Provide the [x, y] coordinate of the cell's center where the given text is located.  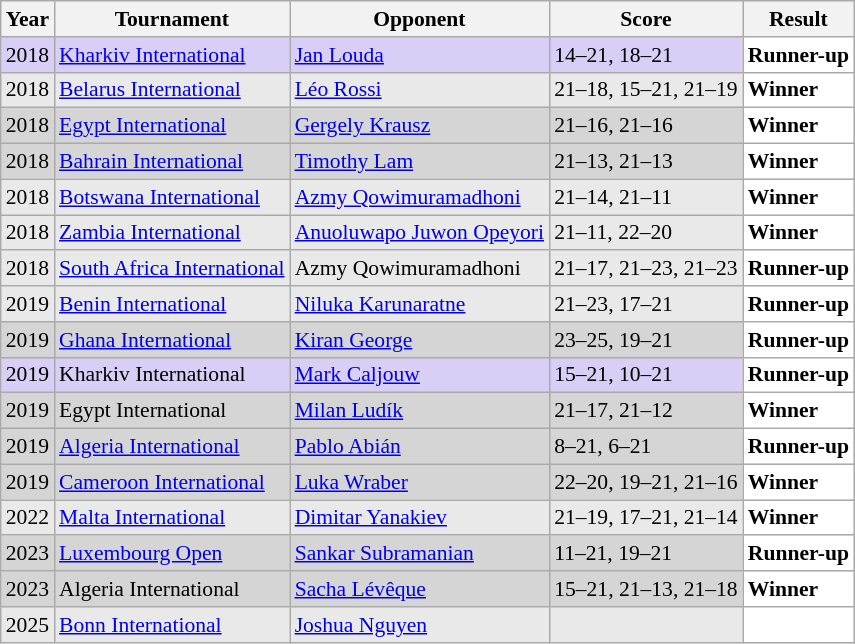
Result [798, 19]
11–21, 19–21 [646, 554]
21–18, 15–21, 21–19 [646, 90]
15–21, 21–13, 21–18 [646, 589]
Anuoluwapo Juwon Opeyori [420, 233]
21–14, 21–11 [646, 197]
Botswana International [172, 197]
Gergely Krausz [420, 126]
Opponent [420, 19]
2025 [28, 625]
21–17, 21–23, 21–23 [646, 269]
14–21, 18–21 [646, 55]
Timothy Lam [420, 162]
Tournament [172, 19]
Bonn International [172, 625]
Zambia International [172, 233]
Pablo Abián [420, 447]
Score [646, 19]
Sankar Subramanian [420, 554]
Belarus International [172, 90]
Milan Ludík [420, 411]
Mark Caljouw [420, 375]
Luxembourg Open [172, 554]
15–21, 10–21 [646, 375]
Léo Rossi [420, 90]
21–11, 22–20 [646, 233]
Niluka Karunaratne [420, 304]
23–25, 19–21 [646, 340]
21–17, 21–12 [646, 411]
Bahrain International [172, 162]
Cameroon International [172, 482]
2022 [28, 518]
Joshua Nguyen [420, 625]
21–23, 17–21 [646, 304]
Luka Wraber [420, 482]
Kiran George [420, 340]
Sacha Lévêque [420, 589]
21–13, 21–13 [646, 162]
8–21, 6–21 [646, 447]
Dimitar Yanakiev [420, 518]
21–19, 17–21, 21–14 [646, 518]
Benin International [172, 304]
South Africa International [172, 269]
Year [28, 19]
Ghana International [172, 340]
22–20, 19–21, 21–16 [646, 482]
Jan Louda [420, 55]
21–16, 21–16 [646, 126]
Malta International [172, 518]
